Search for the cell housing the specified text and yield its [x, y] center coordinate. 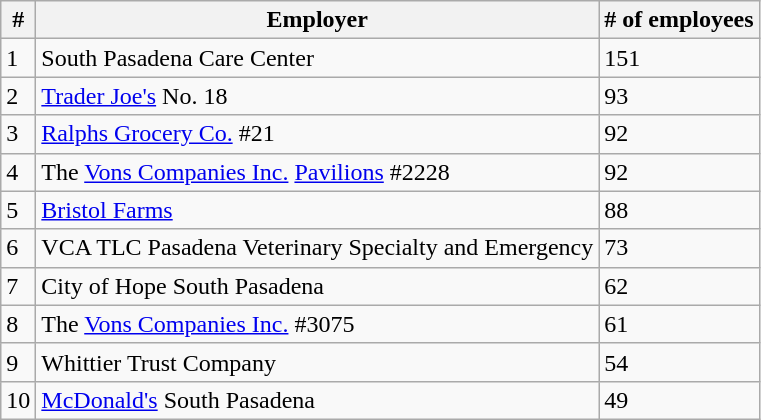
VCA TLC Pasadena Veterinary Specialty and Emergency [318, 248]
Ralphs Grocery Co. #21 [318, 134]
Bristol Farms [318, 210]
City of Hope South Pasadena [318, 286]
The Vons Companies Inc. #3075 [318, 324]
62 [679, 286]
61 [679, 324]
7 [18, 286]
49 [679, 400]
Trader Joe's No. 18 [318, 96]
9 [18, 362]
Employer [318, 20]
# of employees [679, 20]
The Vons Companies Inc. Pavilions #2228 [318, 172]
151 [679, 58]
# [18, 20]
5 [18, 210]
McDonald's South Pasadena [318, 400]
8 [18, 324]
73 [679, 248]
4 [18, 172]
54 [679, 362]
10 [18, 400]
South Pasadena Care Center [318, 58]
1 [18, 58]
3 [18, 134]
2 [18, 96]
Whittier Trust Company [318, 362]
93 [679, 96]
6 [18, 248]
88 [679, 210]
